Identify which cell holds the provided text, then report its [X, Y] central coordinate. 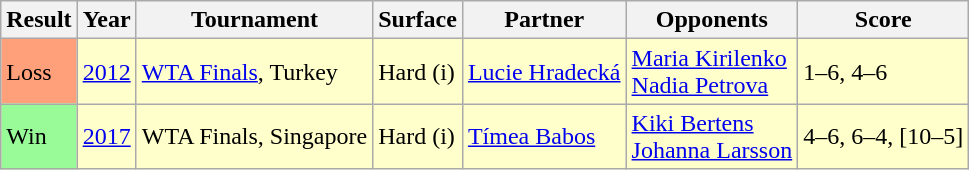
Maria Kirilenko Nadia Petrova [712, 72]
Partner [544, 20]
Opponents [712, 20]
Year [106, 20]
Score [884, 20]
2017 [106, 136]
Result [39, 20]
Win [39, 136]
Lucie Hradecká [544, 72]
Kiki Bertens Johanna Larsson [712, 136]
Tournament [254, 20]
Surface [418, 20]
Tímea Babos [544, 136]
WTA Finals, Turkey [254, 72]
2012 [106, 72]
Loss [39, 72]
4–6, 6–4, [10–5] [884, 136]
1–6, 4–6 [884, 72]
WTA Finals, Singapore [254, 136]
